For the text-containing cell, return its midpoint in (x, y) coordinate format. 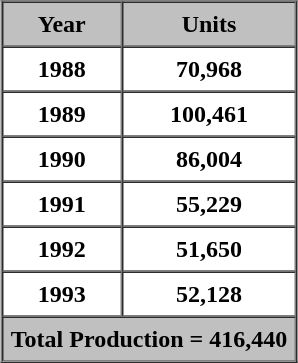
55,229 (209, 204)
100,461 (209, 114)
1991 (62, 204)
1992 (62, 248)
86,004 (209, 158)
1988 (62, 68)
1990 (62, 158)
70,968 (209, 68)
1993 (62, 294)
Year (62, 24)
52,128 (209, 294)
Total Production = 416,440 (149, 338)
1989 (62, 114)
Units (209, 24)
51,650 (209, 248)
